Locate the cell with the specified text and output its (X, Y) center coordinate. 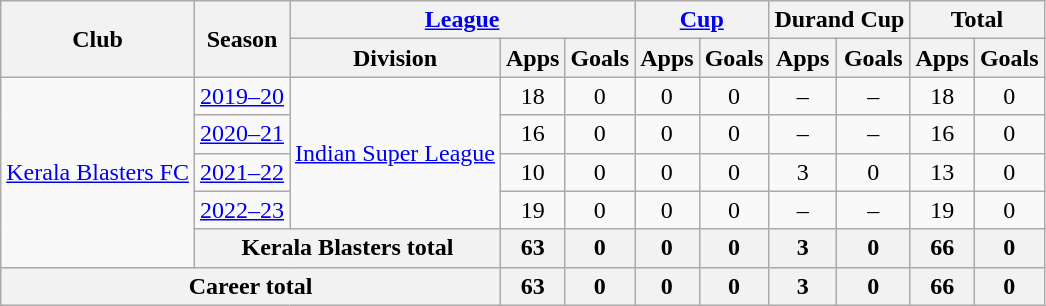
Career total (251, 286)
Kerala Blasters total (347, 248)
Division (396, 58)
Total (977, 20)
League (462, 20)
Club (98, 39)
2021–22 (242, 172)
2020–21 (242, 134)
Indian Super League (396, 153)
Durand Cup (840, 20)
Season (242, 39)
2019–20 (242, 96)
2022–23 (242, 210)
Kerala Blasters FC (98, 172)
13 (942, 172)
Cup (702, 20)
10 (532, 172)
